Output the [x, y] coordinate of the center of the cell containing the given text.  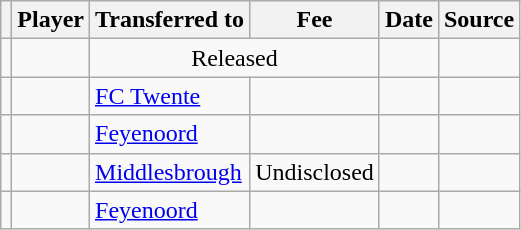
Undisclosed [315, 172]
Fee [315, 20]
Released [235, 58]
Transferred to [170, 20]
Middlesbrough [170, 172]
Source [478, 20]
Date [408, 20]
Player [51, 20]
FC Twente [170, 96]
